Output the (x, y) coordinate of the center of the cell containing the given text.  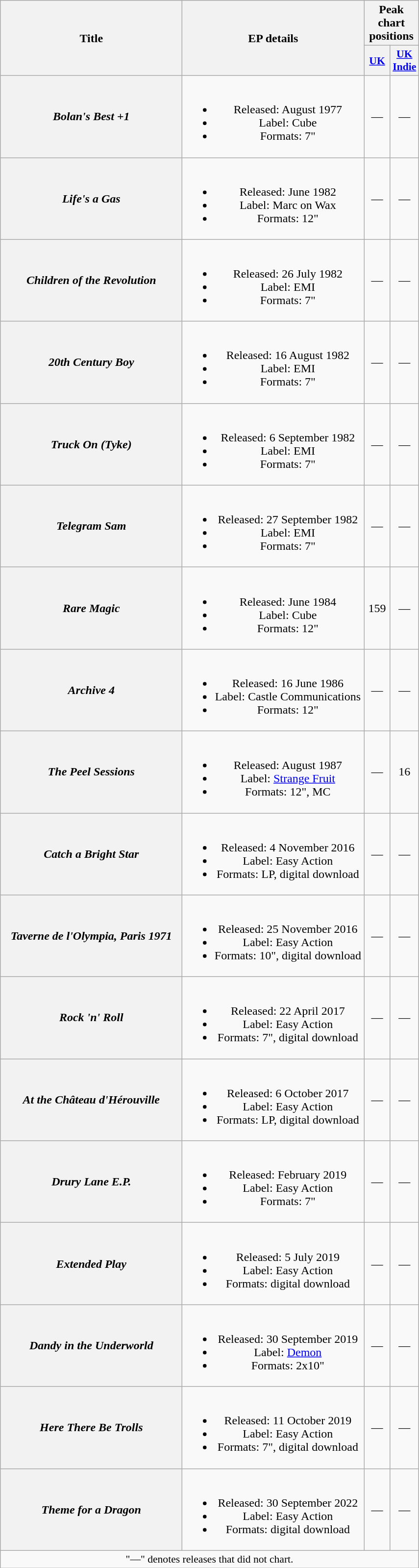
Drury Lane E.P. (91, 1182)
Released: June 1982Label: Marc on WaxFormats: 12" (273, 198)
Here There Be Trolls (91, 1427)
Life's a Gas (91, 198)
"—" denotes releases that did not chart. (210, 1559)
Released: August 1987Label: Strange FruitFormats: 12", MC (273, 772)
Telegram Sam (91, 526)
Released: August 1977Label: CubeFormats: 7" (273, 117)
At the Château d'Hérouville (91, 1100)
Children of the Revolution (91, 281)
Released: 6 September 1982Label: EMIFormats: 7" (273, 444)
The Peel Sessions (91, 772)
Rock 'n' Roll (91, 1018)
Rare Magic (91, 608)
UK Indie (404, 61)
Released: 11 October 2019Label: Easy ActionFormats: 7", digital download (273, 1427)
Catch a Bright Star (91, 854)
Taverne de l'Olympia, Paris 1971 (91, 936)
Released: 30 September 2022Label: Easy ActionFormats: digital download (273, 1510)
Released: February 2019Label: Easy ActionFormats: 7" (273, 1182)
Bolan's Best +1 (91, 117)
Dandy in the Underworld (91, 1346)
Peak chart positions (391, 23)
Extended Play (91, 1263)
Archive 4 (91, 690)
UK (377, 61)
Released: 16 August 1982Label: EMIFormats: 7" (273, 362)
Title (91, 38)
16 (404, 772)
Released: 25 November 2016Label: Easy ActionFormats: 10", digital download (273, 936)
159 (377, 608)
Released: 4 November 2016Label: Easy ActionFormats: LP, digital download (273, 854)
Released: 6 October 2017Label: Easy ActionFormats: LP, digital download (273, 1100)
Released: 27 September 1982Label: EMIFormats: 7" (273, 526)
Released: 22 April 2017Label: Easy ActionFormats: 7", digital download (273, 1018)
Released: 30 September 2019Label: DemonFormats: 2x10" (273, 1346)
Released: June 1984Label: CubeFormats: 12" (273, 608)
Released: 16 June 1986Label: Castle CommunicationsFormats: 12" (273, 690)
Released: 26 July 1982Label: EMIFormats: 7" (273, 281)
20th Century Boy (91, 362)
Truck On (Tyke) (91, 444)
EP details (273, 38)
Theme for a Dragon (91, 1510)
Released: 5 July 2019Label: Easy ActionFormats: digital download (273, 1263)
